Return [x, y] of the center of cell containing provided text 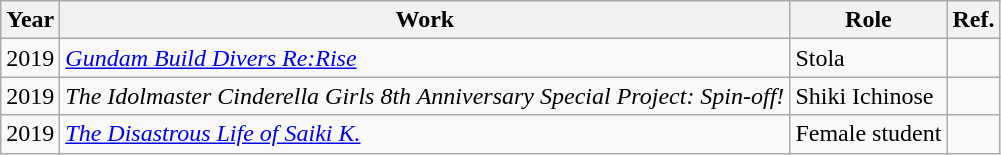
Stola [868, 58]
Gundam Build Divers Re:Rise [425, 58]
The Idolmaster Cinderella Girls 8th Anniversary Special Project: Spin-off! [425, 96]
Shiki Ichinose [868, 96]
Role [868, 20]
Female student [868, 134]
Year [30, 20]
The Disastrous Life of Saiki K. [425, 134]
Ref. [974, 20]
Work [425, 20]
